Identify which cell holds the provided text, then report its (x, y) central coordinate. 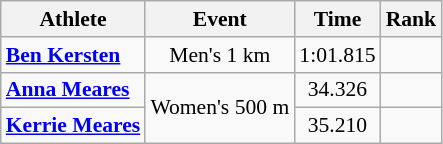
Women's 500 m (220, 108)
Time (337, 19)
35.210 (337, 126)
Anna Meares (74, 90)
Athlete (74, 19)
Men's 1 km (220, 55)
Ben Kersten (74, 55)
34.326 (337, 90)
1:01.815 (337, 55)
Event (220, 19)
Rank (412, 19)
Kerrie Meares (74, 126)
